Output the (X, Y) coordinate of the center of the cell containing the given text.  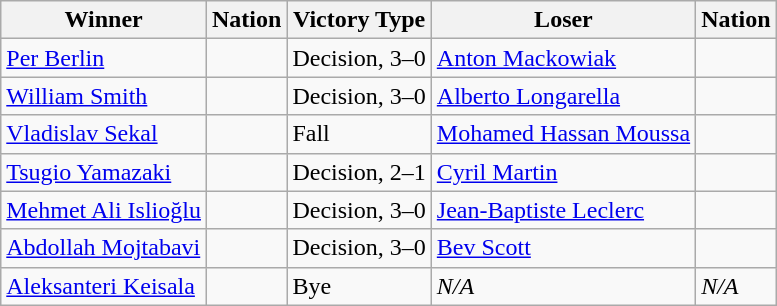
Winner (104, 20)
Cyril Martin (563, 172)
Victory Type (359, 20)
Mohamed Hassan Moussa (563, 134)
Jean-Baptiste Leclerc (563, 210)
Bev Scott (563, 248)
Bye (359, 286)
William Smith (104, 96)
Anton Mackowiak (563, 58)
Decision, 2–1 (359, 172)
Tsugio Yamazaki (104, 172)
Fall (359, 134)
Mehmet Ali Islioğlu (104, 210)
Per Berlin (104, 58)
Aleksanteri Keisala (104, 286)
Abdollah Mojtabavi (104, 248)
Loser (563, 20)
Alberto Longarella (563, 96)
Vladislav Sekal (104, 134)
